Capture the cell that displays the provided text and extract its (X, Y) central coordinate. 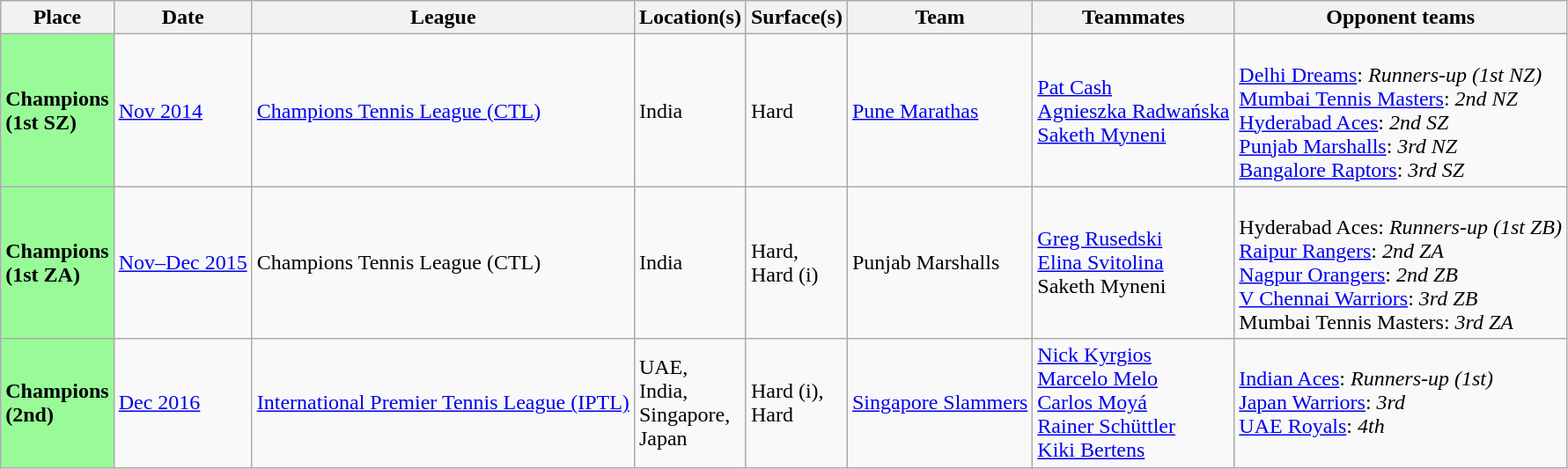
Teammates (1134, 18)
Place (57, 18)
Hard (796, 111)
Dec 2016 (183, 403)
Hard (i),Hard (796, 403)
Hard, Hard (i) (796, 262)
League (443, 18)
Pune Marathas (939, 111)
Opponent teams (1401, 18)
Indian Aces: Runners-up (1st) Japan Warriors: 3rd UAE Royals: 4th (1401, 403)
Nov 2014 (183, 111)
Champions(1st ZA) (57, 262)
Location(s) (690, 18)
Date (183, 18)
Singapore Slammers (939, 403)
Delhi Dreams: Runners-up (1st NZ) Mumbai Tennis Masters: 2nd NZ Hyderabad Aces: 2nd SZ Punjab Marshalls: 3rd NZ Bangalore Raptors: 3rd SZ (1401, 111)
Punjab Marshalls (939, 262)
Nov–Dec 2015 (183, 262)
Hyderabad Aces: Runners-up (1st ZB) Raipur Rangers: 2nd ZA Nagpur Orangers: 2nd ZB V Chennai Warriors: 3rd ZB Mumbai Tennis Masters: 3rd ZA (1401, 262)
Champions(2nd) (57, 403)
Pat Cash Agnieszka Radwańska Saketh Myneni (1134, 111)
Surface(s) (796, 18)
Team (939, 18)
Champions(1st SZ) (57, 111)
Greg Rusedski Elina Svitolina Saketh Myneni (1134, 262)
Nick Kyrgios Marcelo Melo Carlos Moyá Rainer Schüttler Kiki Bertens (1134, 403)
International Premier Tennis League (IPTL) (443, 403)
UAE,India,Singapore,Japan (690, 403)
